Locate the cell with the specified text and output its [x, y] center coordinate. 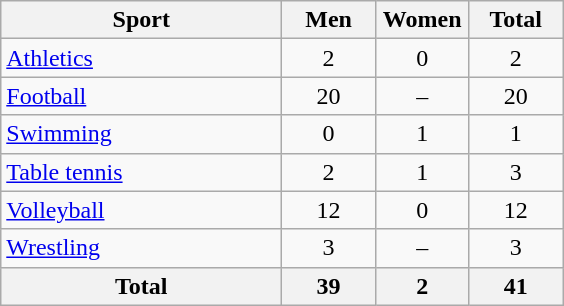
41 [516, 286]
Football [142, 96]
Athletics [142, 58]
Table tennis [142, 172]
Swimming [142, 134]
Sport [142, 20]
Men [329, 20]
Volleyball [142, 210]
Wrestling [142, 248]
39 [329, 286]
Women [422, 20]
